Provide the [x, y] coordinate of the cell's center where the given text is located.  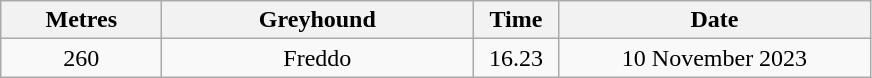
Metres [82, 20]
260 [82, 58]
16.23 [516, 58]
Freddo [318, 58]
Greyhound [318, 20]
Time [516, 20]
10 November 2023 [714, 58]
Date [714, 20]
